Extract the (X, Y) coordinate from the center of the cell holding the provided text.  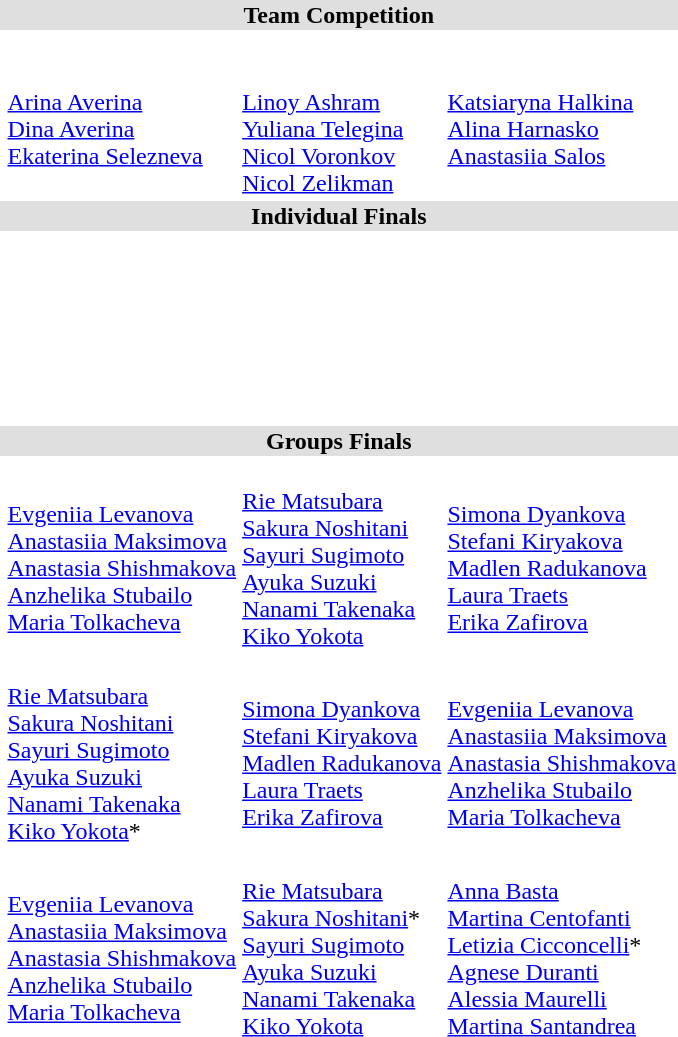
Rie MatsubaraSakura NoshitaniSayuri SugimotoAyuka SuzukiNanami TakenakaKiko Yokota* (122, 750)
Arina Averina Dina Averina Ekaterina Selezneva (122, 116)
Linoy Ashram Yuliana Telegina Nicol Voronkov Nicol Zelikman (342, 116)
Groups Finals (339, 441)
Individual Finals (339, 216)
Katsiaryna Halkina Alina Harnasko Anastasiia Salos (562, 116)
Rie MatsubaraSakura NoshitaniSayuri SugimotoAyuka SuzukiNanami TakenakaKiko Yokota (342, 555)
Team Competition (339, 15)
